Determine the (X, Y) coordinate at the center of the cell enclosing the given text.  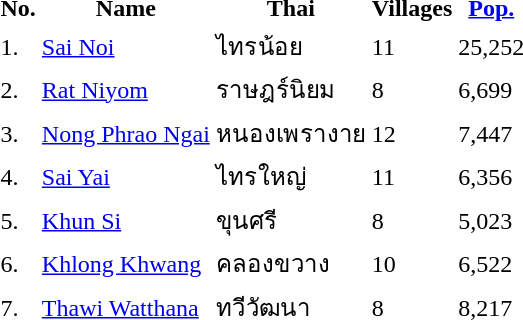
Khun Si (126, 220)
หนองเพรางาย (290, 133)
Khlong Khwang (126, 264)
10 (412, 264)
ไทรน้อย (290, 46)
ไทรใหญ่ (290, 176)
12 (412, 133)
Sai Noi (126, 46)
Nong Phrao Ngai (126, 133)
ขุนศรี (290, 220)
คลองขวาง (290, 264)
ราษฎร์นิยม (290, 90)
Rat Niyom (126, 90)
Sai Yai (126, 176)
